Pinpoint the cell where the given text exists, returning its [X, Y] midpoint coordinate. 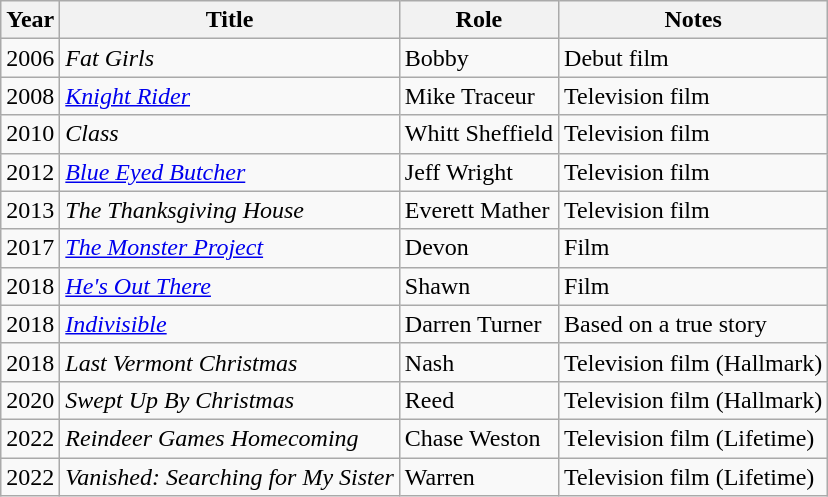
Class [230, 134]
Mike Traceur [478, 96]
Darren Turner [478, 324]
2010 [30, 134]
Vanished: Searching for My Sister [230, 477]
Knight Rider [230, 96]
The Thanksgiving House [230, 210]
Shawn [478, 286]
Jeff Wright [478, 172]
Blue Eyed Butcher [230, 172]
Reindeer Games Homecoming [230, 438]
Year [30, 20]
Role [478, 20]
Warren [478, 477]
Devon [478, 248]
2017 [30, 248]
2013 [30, 210]
He's Out There [230, 286]
Bobby [478, 58]
Debut film [694, 58]
Fat Girls [230, 58]
2012 [30, 172]
Nash [478, 362]
Based on a true story [694, 324]
Swept Up By Christmas [230, 400]
Whitt Sheffield [478, 134]
Chase Weston [478, 438]
2006 [30, 58]
Indivisible [230, 324]
Title [230, 20]
Reed [478, 400]
2008 [30, 96]
Notes [694, 20]
Last Vermont Christmas [230, 362]
The Monster Project [230, 248]
2020 [30, 400]
Everett Mather [478, 210]
